Identify which cell holds the provided text, then report its (X, Y) central coordinate. 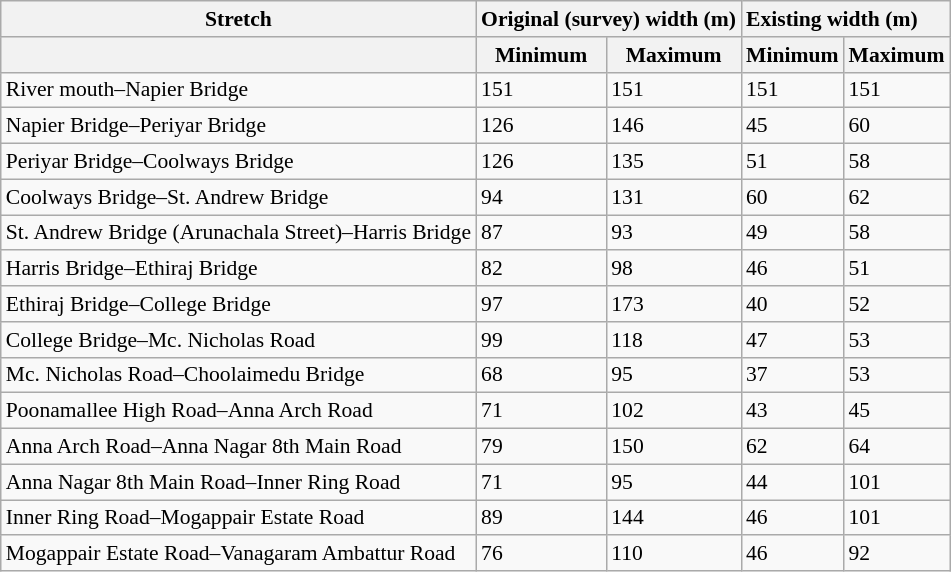
87 (541, 233)
Mogappair Estate Road–Vanagaram Ambattur Road (238, 554)
110 (674, 554)
Anna Nagar 8th Main Road–Inner Ring Road (238, 482)
98 (674, 269)
Existing width (m) (846, 19)
82 (541, 269)
173 (674, 304)
52 (896, 304)
47 (792, 340)
Mc. Nicholas Road–Choolaimedu Bridge (238, 375)
River mouth–Napier Bridge (238, 90)
97 (541, 304)
135 (674, 162)
93 (674, 233)
94 (541, 197)
76 (541, 554)
37 (792, 375)
College Bridge–Mc. Nicholas Road (238, 340)
49 (792, 233)
43 (792, 411)
St. Andrew Bridge (Arunachala Street)–Harris Bridge (238, 233)
Harris Bridge–Ethiraj Bridge (238, 269)
Anna Arch Road–Anna Nagar 8th Main Road (238, 447)
Periyar Bridge–Coolways Bridge (238, 162)
102 (674, 411)
146 (674, 126)
150 (674, 447)
89 (541, 518)
Poonamallee High Road–Anna Arch Road (238, 411)
92 (896, 554)
68 (541, 375)
64 (896, 447)
131 (674, 197)
Original (survey) width (m) (608, 19)
144 (674, 518)
Inner Ring Road–Mogappair Estate Road (238, 518)
44 (792, 482)
Stretch (238, 19)
Napier Bridge–Periyar Bridge (238, 126)
99 (541, 340)
40 (792, 304)
118 (674, 340)
Ethiraj Bridge–College Bridge (238, 304)
79 (541, 447)
Coolways Bridge–St. Andrew Bridge (238, 197)
